Capture the cell that displays the provided text and extract its [X, Y] central coordinate. 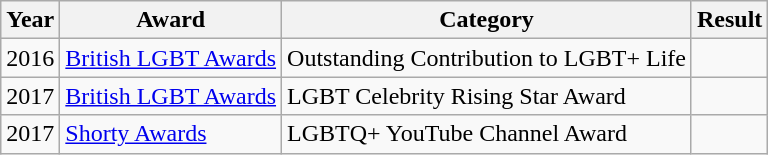
Shorty Awards [171, 134]
LGBTQ+ YouTube Channel Award [487, 134]
Year [30, 20]
Category [487, 20]
Result [729, 20]
2016 [30, 58]
Award [171, 20]
LGBT Celebrity Rising Star Award [487, 96]
Outstanding Contribution to LGBT+ Life [487, 58]
